Identify which cell holds the provided text, then report its (x, y) central coordinate. 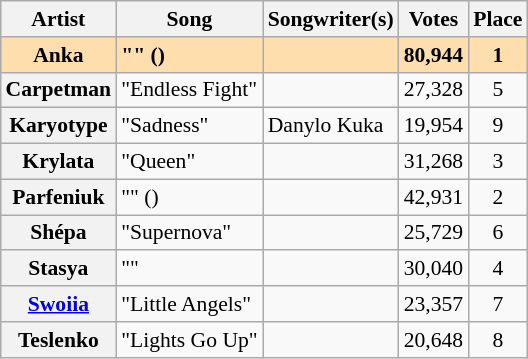
Parfeniuk (59, 197)
Song (189, 19)
23,357 (434, 304)
"Sadness" (189, 126)
2 (498, 197)
Votes (434, 19)
31,268 (434, 162)
Artist (59, 19)
27,328 (434, 90)
"" (189, 269)
8 (498, 340)
20,648 (434, 340)
1 (498, 55)
7 (498, 304)
Songwriter(s) (331, 19)
3 (498, 162)
42,931 (434, 197)
80,944 (434, 55)
Anka (59, 55)
"Endless Fight" (189, 90)
Swoiia (59, 304)
Karyotype (59, 126)
"Little Angels" (189, 304)
4 (498, 269)
25,729 (434, 233)
"Supernova" (189, 233)
Teslenko (59, 340)
Krylata (59, 162)
Carpetman (59, 90)
"Lights Go Up" (189, 340)
Stasya (59, 269)
9 (498, 126)
Place (498, 19)
6 (498, 233)
Danylo Kuka (331, 126)
30,040 (434, 269)
"Queen" (189, 162)
5 (498, 90)
Shépa (59, 233)
19,954 (434, 126)
